Extract the [X, Y] coordinate from the center of the cell holding the provided text.  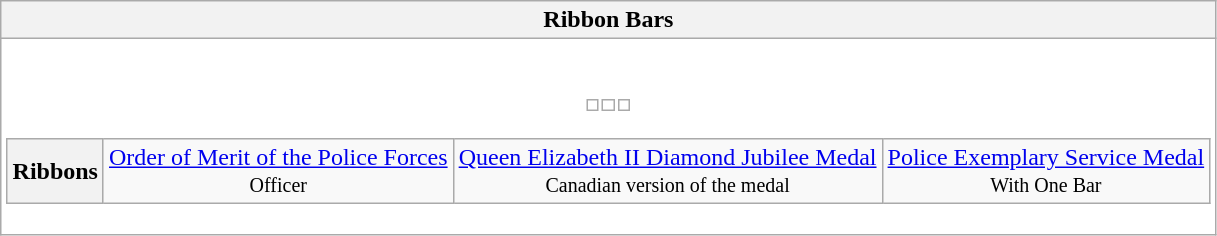
Queen Elizabeth II Diamond Jubilee MedalCanadian version of the medal [668, 172]
Ribbons [55, 172]
Ribbon Bars [608, 20]
Order of Merit of the Police ForcesOfficer [278, 172]
Police Exemplary Service MedalWith One Bar [1046, 172]
